Locate the cell with the specified text and output its (x, y) center coordinate. 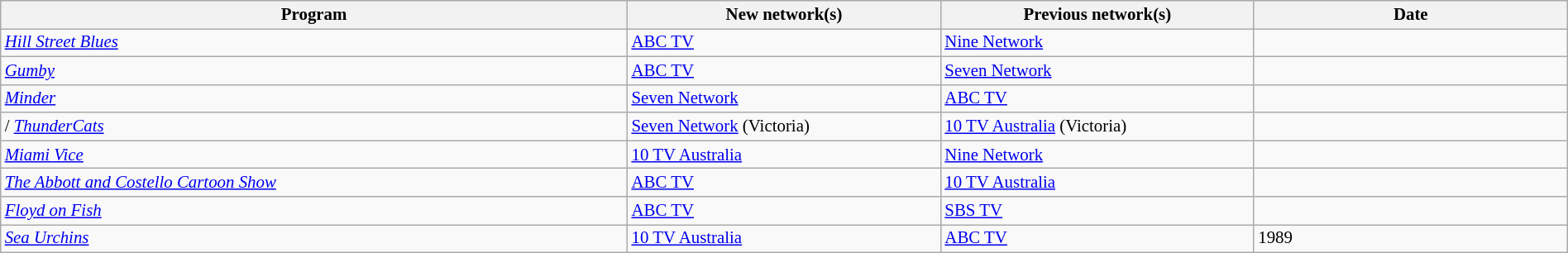
Program (314, 15)
Minder (314, 98)
Hill Street Blues (314, 42)
Seven Network (Victoria) (784, 126)
1989 (1411, 238)
/ ThunderCats (314, 126)
Sea Urchins (314, 238)
Gumby (314, 70)
Date (1411, 15)
New network(s) (784, 15)
SBS TV (1097, 211)
Miami Vice (314, 155)
10 TV Australia (Victoria) (1097, 126)
Floyd on Fish (314, 211)
The Abbott and Costello Cartoon Show (314, 183)
Previous network(s) (1097, 15)
